Extract the [x, y] coordinate from the center of the cell holding the provided text.  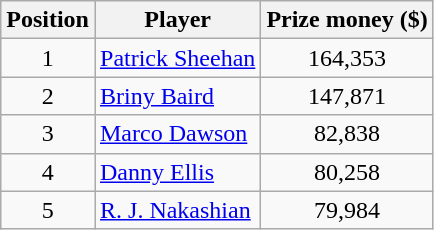
Briny Baird [177, 96]
164,353 [347, 58]
Prize money ($) [347, 20]
R. J. Nakashian [177, 210]
Danny Ellis [177, 172]
4 [48, 172]
5 [48, 210]
2 [48, 96]
82,838 [347, 134]
1 [48, 58]
79,984 [347, 210]
80,258 [347, 172]
147,871 [347, 96]
Position [48, 20]
Player [177, 20]
3 [48, 134]
Patrick Sheehan [177, 58]
Marco Dawson [177, 134]
